Locate the cell with the specified text and output its [x, y] center coordinate. 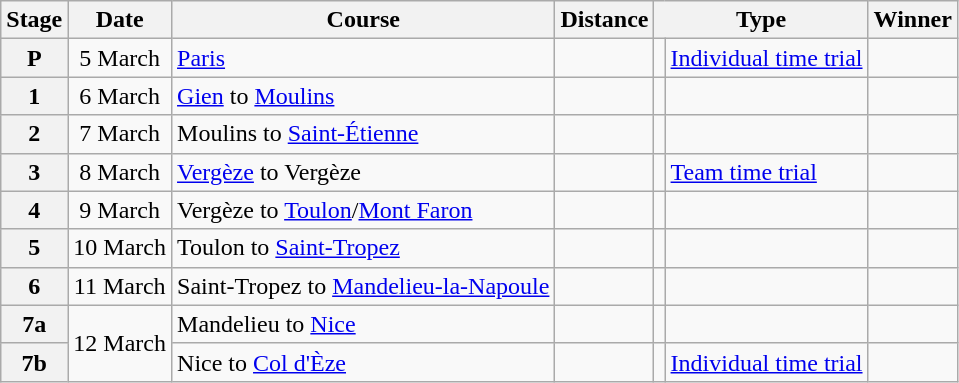
Moulins to Saint-Étienne [364, 134]
4 [34, 210]
6 March [120, 96]
Stage [34, 20]
Gien to Moulins [364, 96]
Date [120, 20]
Course [364, 20]
12 March [120, 343]
Team time trial [766, 172]
7 March [120, 134]
7a [34, 324]
10 March [120, 248]
8 March [120, 172]
Toulon to Saint-Tropez [364, 248]
Saint-Tropez to Mandelieu-la-Napoule [364, 286]
2 [34, 134]
Nice to Col d'Èze [364, 362]
Vergèze to Vergèze [364, 172]
Winner [912, 20]
1 [34, 96]
5 [34, 248]
Paris [364, 58]
6 [34, 286]
Vergèze to Toulon/Mont Faron [364, 210]
Distance [604, 20]
5 March [120, 58]
7b [34, 362]
9 March [120, 210]
Type [761, 20]
3 [34, 172]
Mandelieu to Nice [364, 324]
P [34, 58]
11 March [120, 286]
